Detect which cell encompasses the target text, then output its (x, y) center coordinate. 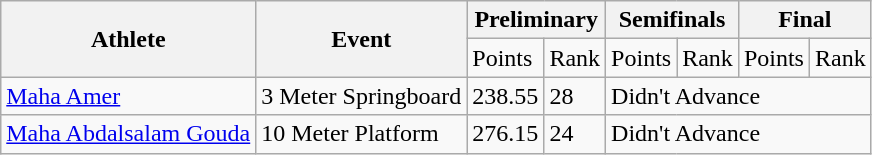
Final (804, 20)
Event (362, 39)
276.15 (506, 134)
Athlete (128, 39)
28 (575, 96)
24 (575, 134)
3 Meter Springboard (362, 96)
Maha Abdalsalam Gouda (128, 134)
Preliminary (536, 20)
10 Meter Platform (362, 134)
Maha Amer (128, 96)
Semifinals (672, 20)
238.55 (506, 96)
